Scan for the cell matching the given text and deliver its [x, y] coordinate at center. 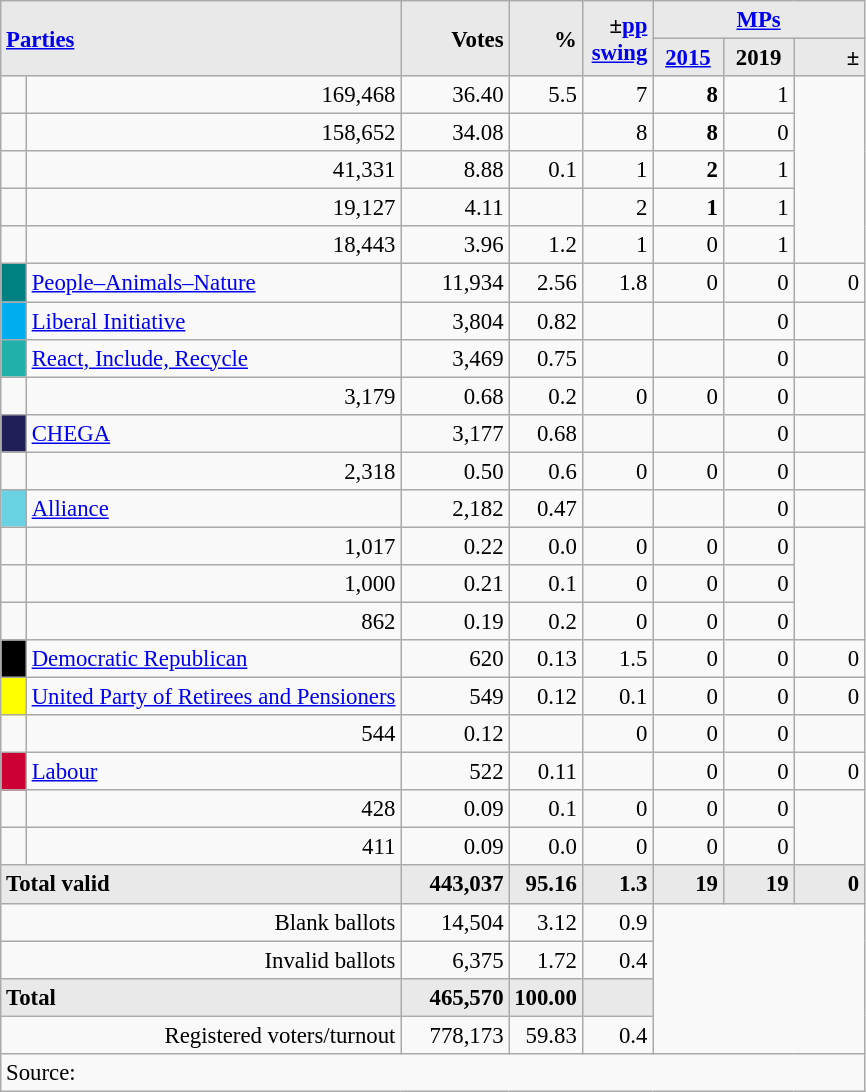
2019 [758, 58]
544 [213, 734]
United Party of Retirees and Pensioners [213, 697]
549 [455, 697]
0.21 [455, 584]
411 [213, 847]
34.08 [455, 133]
19,127 [213, 208]
0.82 [546, 321]
7 [618, 95]
95.16 [546, 885]
3,804 [455, 321]
1.5 [618, 659]
169,468 [213, 95]
1,017 [213, 546]
Labour [213, 772]
Alliance [213, 509]
±pp swing [618, 38]
Source: [433, 1073]
11,934 [455, 283]
5.5 [546, 95]
100.00 [546, 997]
0.19 [455, 621]
18,443 [213, 245]
862 [213, 621]
0.11 [546, 772]
3.96 [455, 245]
Registered voters/turnout [201, 1035]
CHEGA [213, 433]
0.50 [455, 471]
4.11 [455, 208]
Invalid ballots [201, 960]
Blank ballots [201, 922]
0.22 [455, 546]
1.72 [546, 960]
Total valid [201, 885]
443,037 [455, 885]
Liberal Initiative [213, 321]
± [830, 58]
2.56 [546, 283]
3.12 [546, 922]
0.75 [546, 358]
465,570 [455, 997]
1,000 [213, 584]
158,652 [213, 133]
522 [455, 772]
0.6 [546, 471]
1.2 [546, 245]
Votes [455, 38]
Parties [201, 38]
React, Include, Recycle [213, 358]
2,318 [213, 471]
41,331 [213, 170]
People–Animals–Nature [213, 283]
MPs [759, 20]
428 [213, 809]
Total [201, 997]
0.47 [546, 509]
8.88 [455, 170]
6,375 [455, 960]
620 [455, 659]
1.8 [618, 283]
2015 [688, 58]
Democratic Republican [213, 659]
2,182 [455, 509]
3,177 [455, 433]
3,469 [455, 358]
3,179 [213, 396]
1.3 [618, 885]
59.83 [546, 1035]
36.40 [455, 95]
14,504 [455, 922]
% [546, 38]
0.9 [618, 922]
778,173 [455, 1035]
0.13 [546, 659]
